Provide the (X, Y) coordinate of the cell's center where the given text is located.  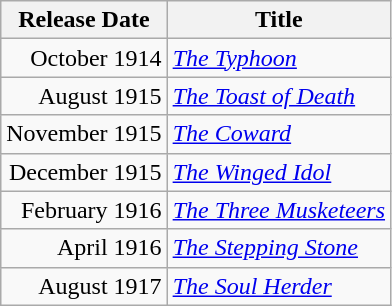
August 1915 (84, 96)
The Coward (278, 134)
October 1914 (84, 58)
The Soul Herder (278, 286)
November 1915 (84, 134)
The Stepping Stone (278, 248)
Release Date (84, 20)
The Three Musketeers (278, 210)
February 1916 (84, 210)
April 1916 (84, 248)
December 1915 (84, 172)
Title (278, 20)
The Toast of Death (278, 96)
The Winged Idol (278, 172)
The Typhoon (278, 58)
August 1917 (84, 286)
